From the cell containing the given text, extract its center point as [X, Y] coordinate. 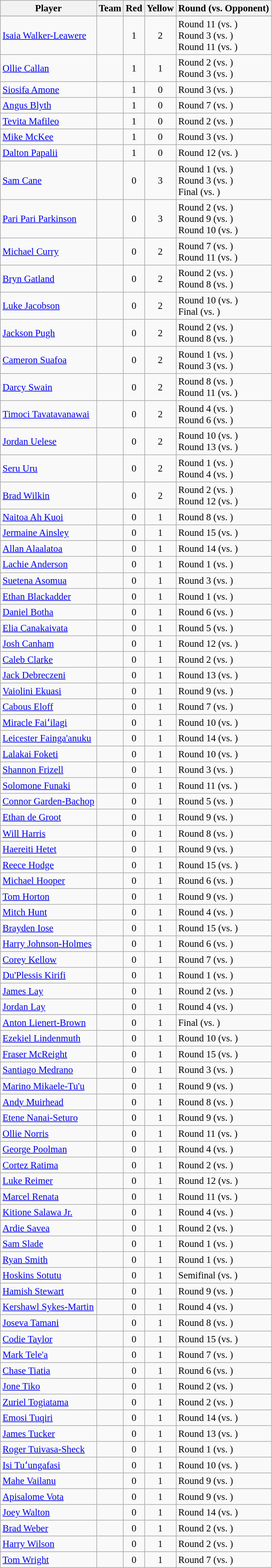
Sam Cane [49, 180]
Luke Reimer [49, 1181]
Joey Walton [49, 1513]
Jone Tiko [49, 1386]
Ardie Savea [49, 1228]
Harry Johnson-Holmes [49, 944]
Miracle Faiʻilagi [49, 723]
Hoskins Sotutu [49, 1275]
Reece Hodge [49, 865]
Tom Horton [49, 896]
Kershawl Sykes-Martin [49, 1307]
Pari Pari Parkinson [49, 219]
Josh Canham [49, 644]
Round 7 (vs. ) Round 11 (vs. ) [224, 251]
Jordan Uelese [49, 441]
Tom Wright [49, 1560]
Round 2 (vs. ) Round 12 (vs. ) [224, 496]
Round (vs. Opponent) [224, 8]
Naitoa Ah Kuoi [49, 517]
Ethan de Groot [49, 817]
Brayden Iose [49, 928]
Cortez Ratima [49, 1165]
Mahe Vailanu [49, 1481]
Etene Nanai-Seturo [49, 1117]
Roger Tuivasa-Sheck [49, 1449]
Darcy Swain [49, 387]
Cameron Suafoa [49, 360]
Round 10 (vs. ) Final (vs. ) [224, 306]
Connor Garden-Bachop [49, 801]
Ezekiel Lindenmuth [49, 1038]
Isaia Walker-Leawere [49, 36]
Ethan Blackadder [49, 596]
Round 1 (vs. ) Round 3 (vs. ) Final (vs. ) [224, 180]
Luke Jacobson [49, 306]
Brad Wilkin [49, 496]
Zuriel Togiatama [49, 1402]
Apisalome Vota [49, 1497]
Dalton Papalii [49, 153]
Siosifa Amone [49, 90]
Ollie Callan [49, 68]
Isi Tuʻungafasi [49, 1465]
Red [134, 8]
Cabous Eloff [49, 707]
Sam Slade [49, 1244]
Hamish Stewart [49, 1291]
Round 1 (vs. ) Round 3 (vs. ) [224, 360]
Leicester Fainga'anuku [49, 738]
Caleb Clarke [49, 659]
Michael Curry [49, 251]
Round 2 (vs. ) Round 3 (vs. ) [224, 68]
Seru Uru [49, 469]
Kitione Salawa Jr. [49, 1212]
Jack Debreczeni [49, 675]
Jermaine Ainsley [49, 533]
Yellow [161, 8]
Suetena Asomua [49, 580]
Semifinal (vs. ) [224, 1275]
Ollie Norris [49, 1133]
James Tucker [49, 1434]
Round 11 (vs. ) Round 3 (vs. ) Round 11 (vs. ) [224, 36]
George Poolman [49, 1149]
Codie Taylor [49, 1339]
Marcel Renata [49, 1196]
Round 2 (vs. ) Round 9 (vs. ) Round 10 (vs. ) [224, 219]
Vaiolini Ekuasi [49, 691]
Du'Plessis Kirifi [49, 975]
Brad Weber [49, 1528]
Mark Tele'a [49, 1355]
Elia Canakaivata [49, 628]
Angus Blyth [49, 105]
Tevita Mafileo [49, 121]
Bryn Gatland [49, 278]
Round 4 (vs. ) Round 6 (vs. ) [224, 414]
Haereiti Hetet [49, 849]
Team [110, 8]
Chase Tiatia [49, 1370]
Joseva Tamani [49, 1323]
Harry Wilson [49, 1544]
Final (vs. ) [224, 1023]
Emosi Tuqiri [49, 1418]
Allan Alaalatoa [49, 549]
Mitch Hunt [49, 912]
Round 8 (vs. ) Round 11 (vs. ) [224, 387]
Lachie Anderson [49, 565]
Jordan Lay [49, 1007]
Ryan Smith [49, 1260]
Round 1 (vs. ) Round 4 (vs. ) [224, 469]
Lalakai Foketi [49, 754]
Shannon Frizell [49, 770]
Michael Hooper [49, 880]
Jackson Pugh [49, 333]
Mike McKee [49, 137]
Timoci Tavatavanawai [49, 414]
Marino Mikaele-Tu'u [49, 1086]
Fraser McReight [49, 1054]
James Lay [49, 991]
Daniel Botha [49, 612]
Santiago Medrano [49, 1070]
Round 10 (vs. ) Round 13 (vs. ) [224, 441]
Will Harris [49, 833]
Corey Kellow [49, 959]
Anton Lienert-Brown [49, 1023]
Solomone Funaki [49, 786]
Player [49, 8]
Andy Muirhead [49, 1102]
